Capture the cell that displays the provided text and extract its (X, Y) central coordinate. 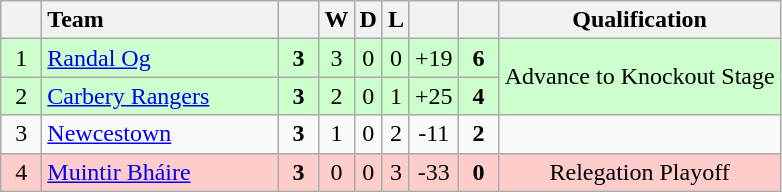
Relegation Playoff (640, 172)
Muintir Bháire (160, 172)
W (336, 20)
+19 (434, 58)
Carbery Rangers (160, 96)
-11 (434, 134)
L (396, 20)
-33 (434, 172)
Team (160, 20)
Advance to Knockout Stage (640, 77)
Qualification (640, 20)
Newcestown (160, 134)
Randal Og (160, 58)
+25 (434, 96)
D (368, 20)
6 (478, 58)
